For the text-containing cell, return its midpoint in (X, Y) coordinate format. 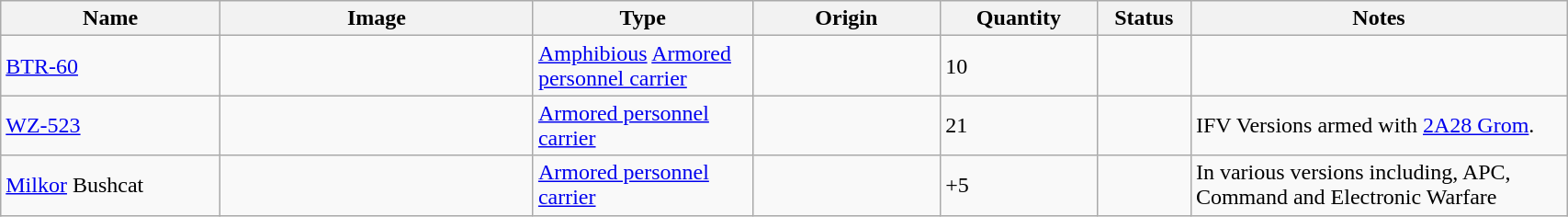
Type (643, 18)
Origin (847, 18)
Milkor Bushcat (110, 186)
10 (1019, 66)
21 (1019, 125)
+5 (1019, 186)
Status (1144, 18)
IFV Versions armed with 2A28 Grom. (1378, 125)
BTR-60 (110, 66)
Image (377, 18)
Amphibious Armored personnel carrier (643, 66)
WZ-523 (110, 125)
Quantity (1019, 18)
In various versions including, APC, Command and Electronic Warfare (1378, 186)
Name (110, 18)
Notes (1378, 18)
